Extract the (X, Y) coordinate from the center of the cell holding the provided text.  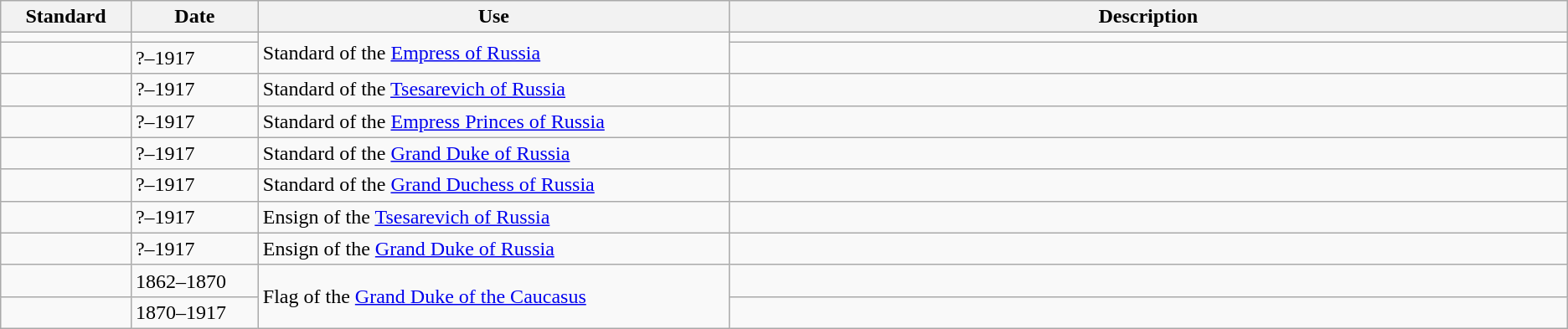
Standard of the Empress Princes of Russia (493, 121)
Standard (66, 17)
Ensign of the Grand Duke of Russia (493, 249)
Flag of the Grand Duke of the Caucasus (493, 296)
Standard of the Grand Duke of Russia (493, 153)
Standard of the Grand Duchess of Russia (493, 185)
Use (493, 17)
Date (194, 17)
Description (1148, 17)
Standard of the Empress of Russia (493, 54)
1862–1870 (194, 280)
Ensign of the Tsesarevich of Russia (493, 217)
Standard of the Tsesarevich of Russia (493, 90)
1870–1917 (194, 312)
